Determine the (X, Y) coordinate at the center of the cell enclosing the given text.  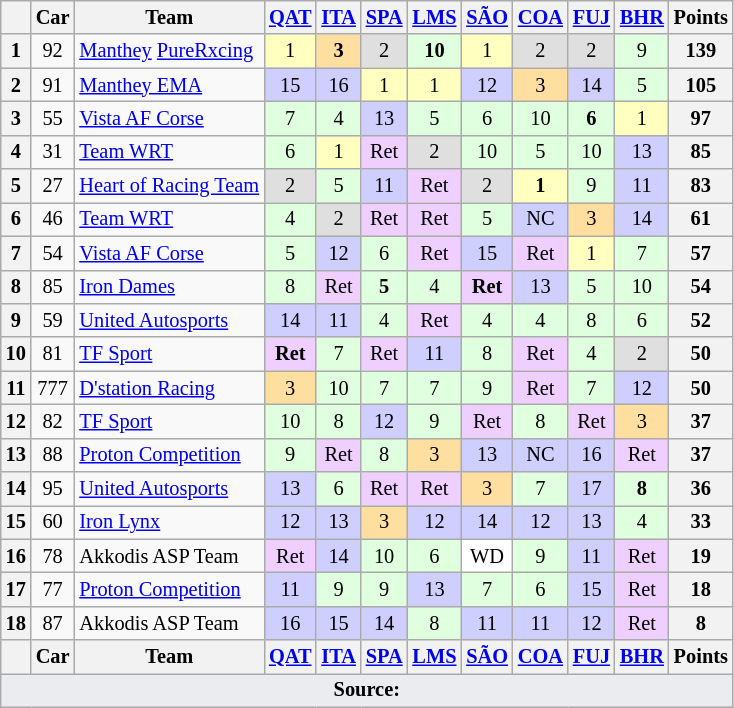
95 (53, 489)
77 (53, 589)
87 (53, 623)
78 (53, 556)
82 (53, 421)
61 (701, 219)
105 (701, 85)
Source: (367, 690)
Iron Lynx (169, 522)
97 (701, 118)
36 (701, 489)
91 (53, 85)
19 (701, 556)
139 (701, 51)
31 (53, 152)
88 (53, 455)
55 (53, 118)
83 (701, 186)
60 (53, 522)
59 (53, 320)
92 (53, 51)
777 (53, 388)
57 (701, 253)
46 (53, 219)
Iron Dames (169, 287)
Heart of Racing Team (169, 186)
D'station Racing (169, 388)
WD (487, 556)
Manthey EMA (169, 85)
33 (701, 522)
27 (53, 186)
81 (53, 354)
52 (701, 320)
Manthey PureRxcing (169, 51)
